Locate the cell with the specified text and output its (x, y) center coordinate. 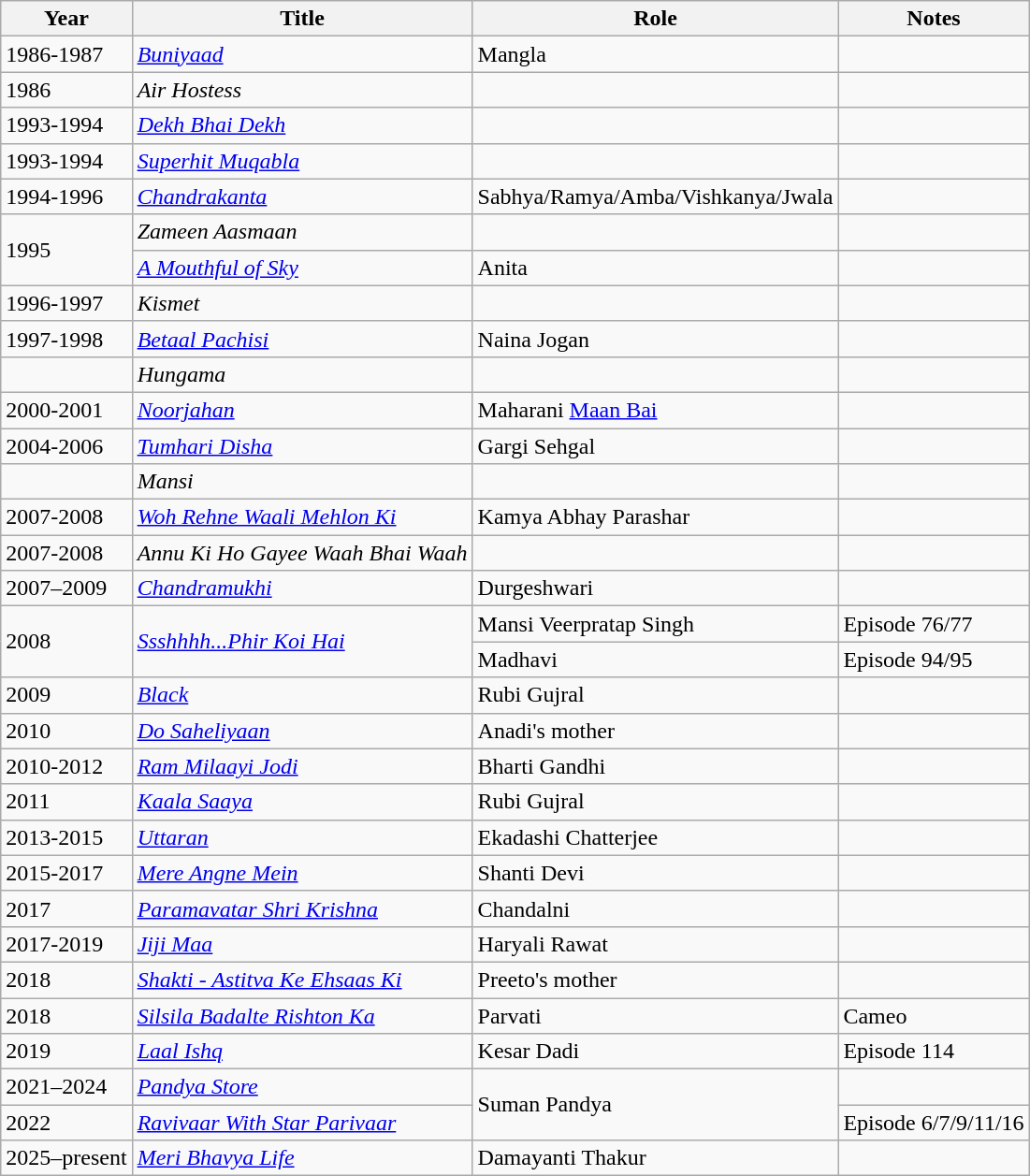
Suman Pandya (655, 1105)
2004-2006 (66, 446)
1986 (66, 90)
Silsila Badalte Rishton Ka (302, 1015)
Meri Bhavya Life (302, 1158)
Tumhari Disha (302, 446)
1986-1987 (66, 54)
Ram Milaayi Jodi (302, 766)
Cameo (934, 1015)
Pandya Store (302, 1087)
Mansi (302, 482)
Woh Rehne Waali Mehlon Ki (302, 517)
2017 (66, 908)
Ssshhhh...Phir Koi Hai (302, 642)
2025–present (66, 1158)
Damayanti Thakur (655, 1158)
Kamya Abhay Parashar (655, 517)
Betaal Pachisi (302, 339)
1996-1997 (66, 303)
Anita (655, 268)
Mangla (655, 54)
2021–2024 (66, 1087)
Buniyaad (302, 54)
Anadi's mother (655, 731)
Notes (934, 19)
Kismet (302, 303)
2022 (66, 1123)
2008 (66, 642)
Episode 6/7/9/11/16 (934, 1123)
Air Hostess (302, 90)
Durgeshwari (655, 588)
Laal Ishq (302, 1052)
1994-1996 (66, 196)
Do Saheliyaan (302, 731)
Episode 76/77 (934, 624)
Episode 114 (934, 1052)
Zameen Aasmaan (302, 232)
Year (66, 19)
Chandramukhi (302, 588)
Parvati (655, 1015)
2007–2009 (66, 588)
Mere Angne Mein (302, 873)
Maharani Maan Bai (655, 410)
Bharti Gandhi (655, 766)
2015-2017 (66, 873)
Chandrakanta (302, 196)
2011 (66, 802)
Shanti Devi (655, 873)
Haryali Rawat (655, 944)
2013-2015 (66, 837)
Kesar Dadi (655, 1052)
2017-2019 (66, 944)
Episode 94/95 (934, 660)
Kaala Saaya (302, 802)
Sabhya/Ramya/Amba/Vishkanya/Jwala (655, 196)
Jiji Maa (302, 944)
Preeto's mother (655, 980)
2010 (66, 731)
Role (655, 19)
Ekadashi Chatterjee (655, 837)
Shakti - Astitva Ke Ehsaas Ki (302, 980)
2010-2012 (66, 766)
1995 (66, 250)
Naina Jogan (655, 339)
2019 (66, 1052)
Madhavi (655, 660)
Hungama (302, 374)
Paramavatar Shri Krishna (302, 908)
Superhit Muqabla (302, 161)
Uttaran (302, 837)
Black (302, 695)
2000-2001 (66, 410)
Annu Ki Ho Gayee Waah Bhai Waah (302, 553)
Gargi Sehgal (655, 446)
Chandalni (655, 908)
2009 (66, 695)
A Mouthful of Sky (302, 268)
1997-1998 (66, 339)
Title (302, 19)
Noorjahan (302, 410)
Mansi Veerpratap Singh (655, 624)
Ravivaar With Star Parivaar (302, 1123)
Dekh Bhai Dekh (302, 125)
